Extract the [x, y] coordinate from the center of the cell holding the provided text.  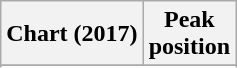
Peak position [189, 34]
Chart (2017) [72, 34]
